Scan for the cell matching the given text and deliver its (x, y) coordinate at center. 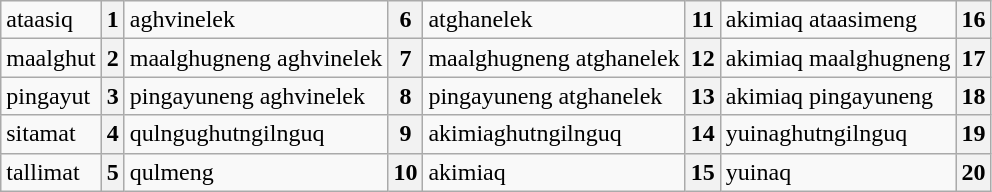
11 (702, 20)
13 (702, 96)
maalghut (51, 58)
5 (112, 172)
qulngughutngilnguq (256, 134)
akimiaq (554, 172)
1 (112, 20)
maalghugneng atghanelek (554, 58)
yuinaq (838, 172)
14 (702, 134)
18 (974, 96)
maalghugneng aghvinelek (256, 58)
2 (112, 58)
16 (974, 20)
aghvinelek (256, 20)
akimiaghutngilnguq (554, 134)
ataasiq (51, 20)
pingayut (51, 96)
sitamat (51, 134)
tallimat (51, 172)
3 (112, 96)
20 (974, 172)
pingayuneng aghvinelek (256, 96)
qulmeng (256, 172)
10 (406, 172)
akimiaq maalghugneng (838, 58)
15 (702, 172)
19 (974, 134)
17 (974, 58)
atghanelek (554, 20)
6 (406, 20)
9 (406, 134)
12 (702, 58)
akimiaq ataasimeng (838, 20)
7 (406, 58)
pingayuneng atghanelek (554, 96)
yuinaghutngilnguq (838, 134)
akimiaq pingayuneng (838, 96)
4 (112, 134)
8 (406, 96)
